Locate the cell with the specified text and output its (X, Y) center coordinate. 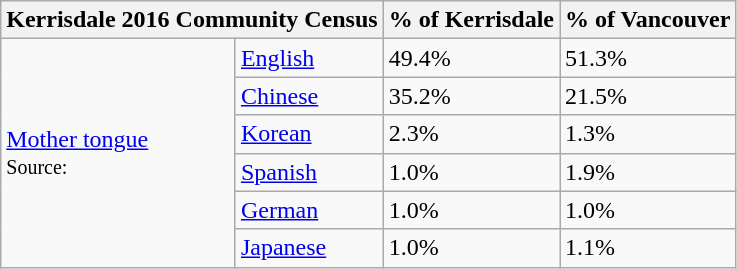
1.9% (648, 172)
Japanese (309, 248)
21.5% (648, 96)
49.4% (471, 58)
Kerrisdale 2016 Community Census (192, 20)
Korean (309, 134)
1.3% (648, 134)
% of Vancouver (648, 20)
German (309, 210)
English (309, 58)
Spanish (309, 172)
2.3% (471, 134)
% of Kerrisdale (471, 20)
35.2% (471, 96)
1.1% (648, 248)
51.3% (648, 58)
Chinese (309, 96)
Mother tongueSource: (118, 153)
